Capture the cell that displays the provided text and extract its (x, y) central coordinate. 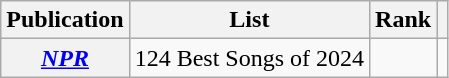
Publication (65, 20)
List (249, 20)
NPR (65, 58)
124 Best Songs of 2024 (249, 58)
Rank (404, 20)
